Capture the cell that displays the provided text and extract its (x, y) central coordinate. 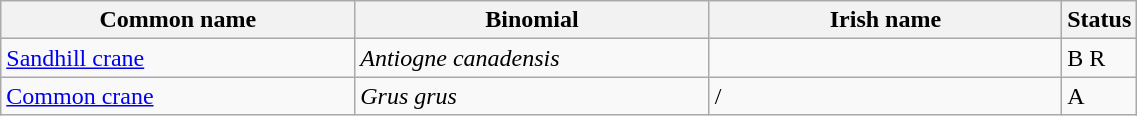
Antiogne canadensis (532, 58)
Irish name (886, 20)
A (1100, 96)
Common name (178, 20)
B R (1100, 58)
Common crane (178, 96)
/ (886, 96)
Grus grus (532, 96)
Status (1100, 20)
Binomial (532, 20)
Sandhill crane (178, 58)
